Return [X, Y] of the center of cell containing provided text 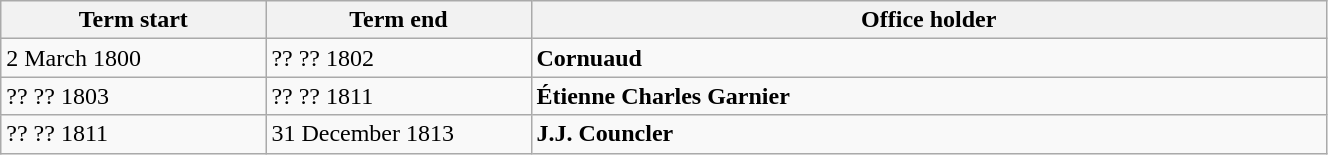
Office holder [928, 20]
?? ?? 1802 [398, 58]
31 December 1813 [398, 134]
Étienne Charles Garnier [928, 96]
2 March 1800 [134, 58]
?? ?? 1803 [134, 96]
Term end [398, 20]
Term start [134, 20]
J.J. Councler [928, 134]
Cornuaud [928, 58]
